Find where the given text appears and provide that cell's center as (X, Y) coordinate. 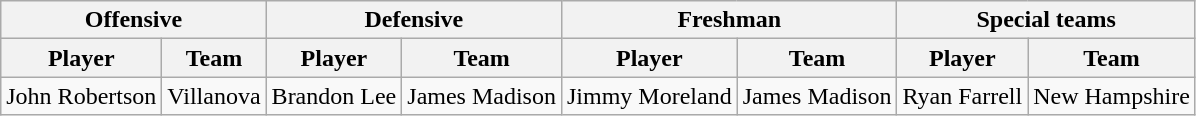
Villanova (214, 96)
John Robertson (82, 96)
Brandon Lee (334, 96)
Jimmy Moreland (649, 96)
Defensive (414, 20)
Freshman (728, 20)
New Hampshire (1112, 96)
Offensive (134, 20)
Ryan Farrell (962, 96)
Special teams (1046, 20)
